Locate the cell with the specified text and output its [x, y] center coordinate. 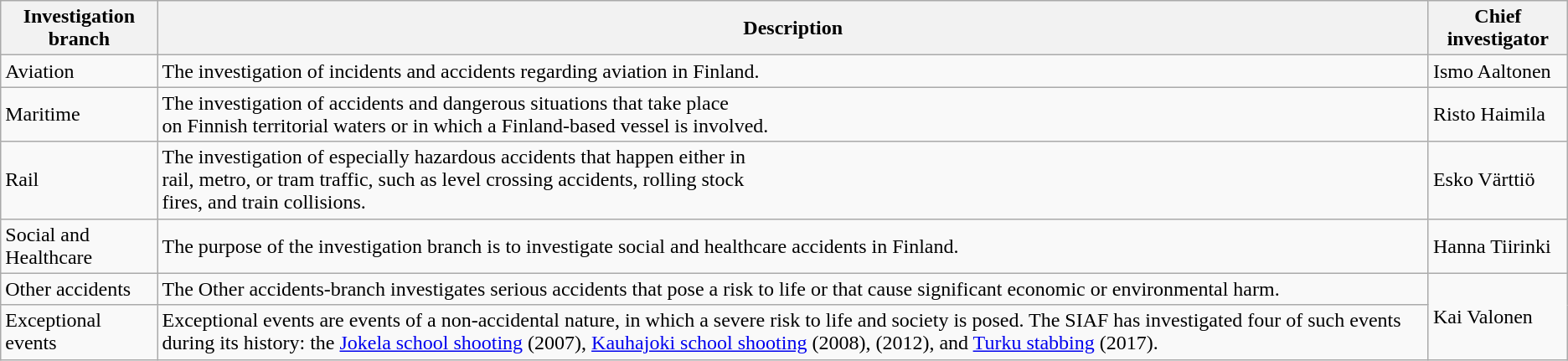
Description [792, 28]
The purpose of the investigation branch is to investigate social and healthcare accidents in Finland. [792, 246]
Aviation [79, 71]
Esko Värttiö [1498, 180]
Ismo Aaltonen [1498, 71]
Kai Valonen [1498, 317]
Chief investigator [1498, 28]
Social and Healthcare [79, 246]
Maritime [79, 114]
Hanna Tiirinki [1498, 246]
Rail [79, 180]
The Other accidents-branch investigates serious accidents that pose a risk to life or that cause significant economic or environmental harm. [792, 289]
Exceptional events [79, 332]
The investigation of accidents and dangerous situations that take placeon Finnish territorial waters or in which a Finland-based vessel is involved. [792, 114]
Other accidents [79, 289]
The investigation of incidents and accidents regarding aviation in Finland. [792, 71]
Risto Haimila [1498, 114]
Investigation branch [79, 28]
